Scan for the cell matching the given text and deliver its (X, Y) coordinate at center. 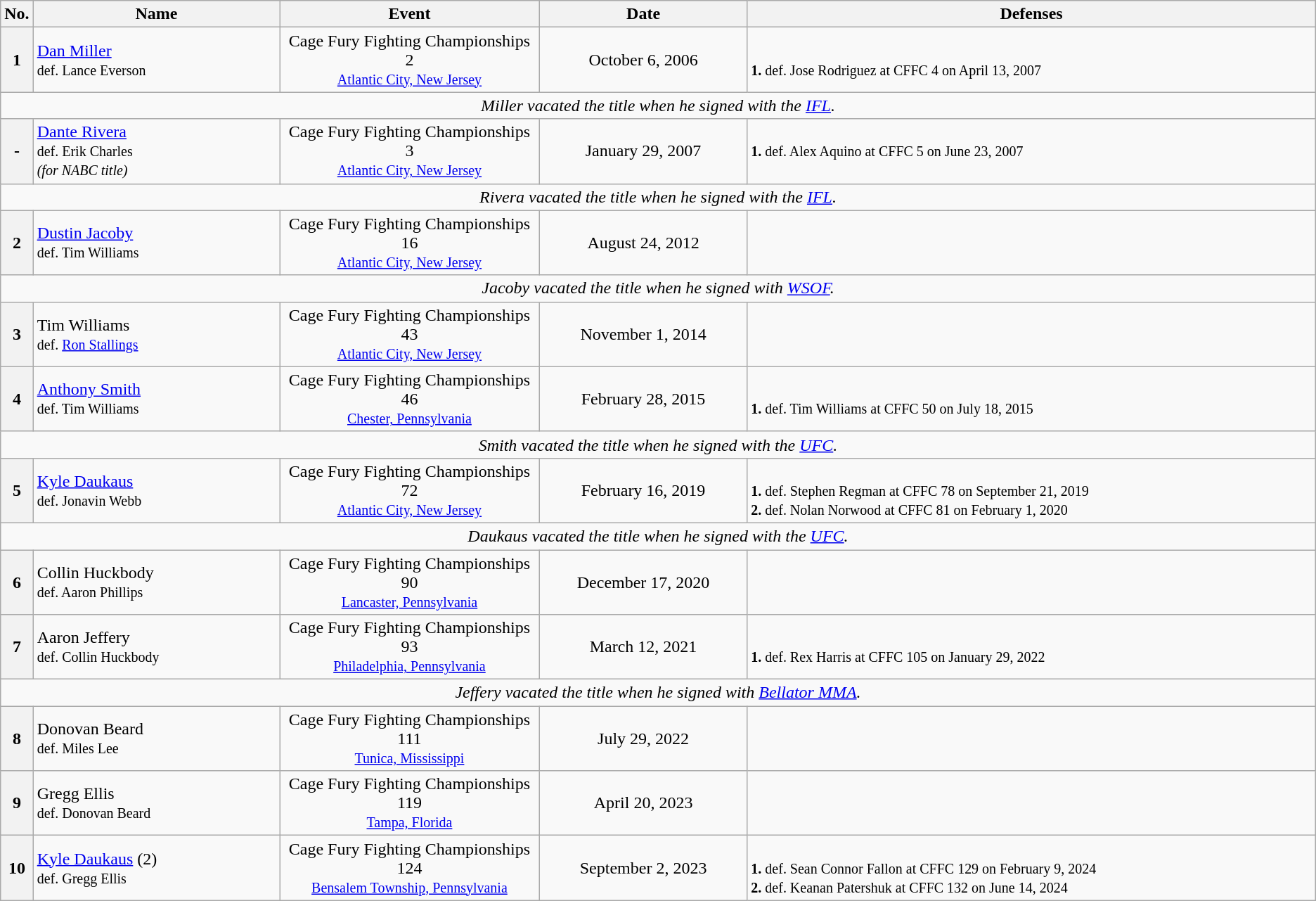
Cage Fury Fighting Championships 93Philadelphia, Pennsylvania (410, 647)
6 (17, 582)
Cage Fury Fighting Championships 16Atlantic City, New Jersey (410, 243)
February 28, 2015 (643, 399)
Cage Fury Fighting Championships 72Atlantic City, New Jersey (410, 490)
Kyle Daukausdef. Jonavin Webb (156, 490)
February 16, 2019 (643, 490)
1. def. Stephen Regman at CFFC 78 on September 21, 2019 2. def. Nolan Norwood at CFFC 81 on February 1, 2020 (1031, 490)
Dan Millerdef. Lance Everson (156, 60)
Daukaus vacated the title when he signed with the UFC. (658, 536)
Cage Fury Fighting Championships 43Atlantic City, New Jersey (410, 334)
September 2, 2023 (643, 868)
July 29, 2022 (643, 739)
Cage Fury Fighting Championships 2Atlantic City, New Jersey (410, 60)
December 17, 2020 (643, 582)
Name (156, 14)
1. def. Alex Aquino at CFFC 5 on June 23, 2007 (1031, 151)
2 (17, 243)
Miller vacated the title when he signed with the IFL. (658, 106)
April 20, 2023 (643, 803)
8 (17, 739)
Rivera vacated the title when he signed with the IFL. (658, 197)
7 (17, 647)
August 24, 2012 (643, 243)
1. def. Jose Rodriguez at CFFC 4 on April 13, 2007 (1031, 60)
1. def. Tim Williams at CFFC 50 on July 18, 2015 (1031, 399)
5 (17, 490)
Jacoby vacated the title when he signed with WSOF. (658, 288)
November 1, 2014 (643, 334)
October 6, 2006 (643, 60)
Gregg Ellisdef. Donovan Beard (156, 803)
Collin Huckbodydef. Aaron Phillips (156, 582)
January 29, 2007 (643, 151)
Donovan Bearddef. Miles Lee (156, 739)
March 12, 2021 (643, 647)
Event (410, 14)
Anthony Smithdef. Tim Williams (156, 399)
Cage Fury Fighting Championships 46Chester, Pennsylvania (410, 399)
1. def. Rex Harris at CFFC 105 on January 29, 2022 (1031, 647)
1. def. Sean Connor Fallon at CFFC 129 on February 9, 2024 2. def. Keanan Patershuk at CFFC 132 on June 14, 2024 (1031, 868)
Smith vacated the title when he signed with the UFC. (658, 445)
Date (643, 14)
Cage Fury Fighting Championships 119Tampa, Florida (410, 803)
Jeffery vacated the title when he signed with Bellator MMA. (658, 693)
Cage Fury Fighting Championships 90Lancaster, Pennsylvania (410, 582)
4 (17, 399)
No. (17, 14)
Cage Fury Fighting Championships 111Tunica, Mississippi (410, 739)
Aaron Jefferydef. Collin Huckbody (156, 647)
1 (17, 60)
3 (17, 334)
Dustin Jacobydef. Tim Williams (156, 243)
- (17, 151)
9 (17, 803)
Kyle Daukaus (2)def. Gregg Ellis (156, 868)
Tim Williamsdef. Ron Stallings (156, 334)
Defenses (1031, 14)
Dante Riveradef. Erik Charles (for NABC title) (156, 151)
10 (17, 868)
Cage Fury Fighting Championships 124Bensalem Township, Pennsylvania (410, 868)
Cage Fury Fighting Championships 3Atlantic City, New Jersey (410, 151)
